Search for the cell housing the specified text and yield its (X, Y) center coordinate. 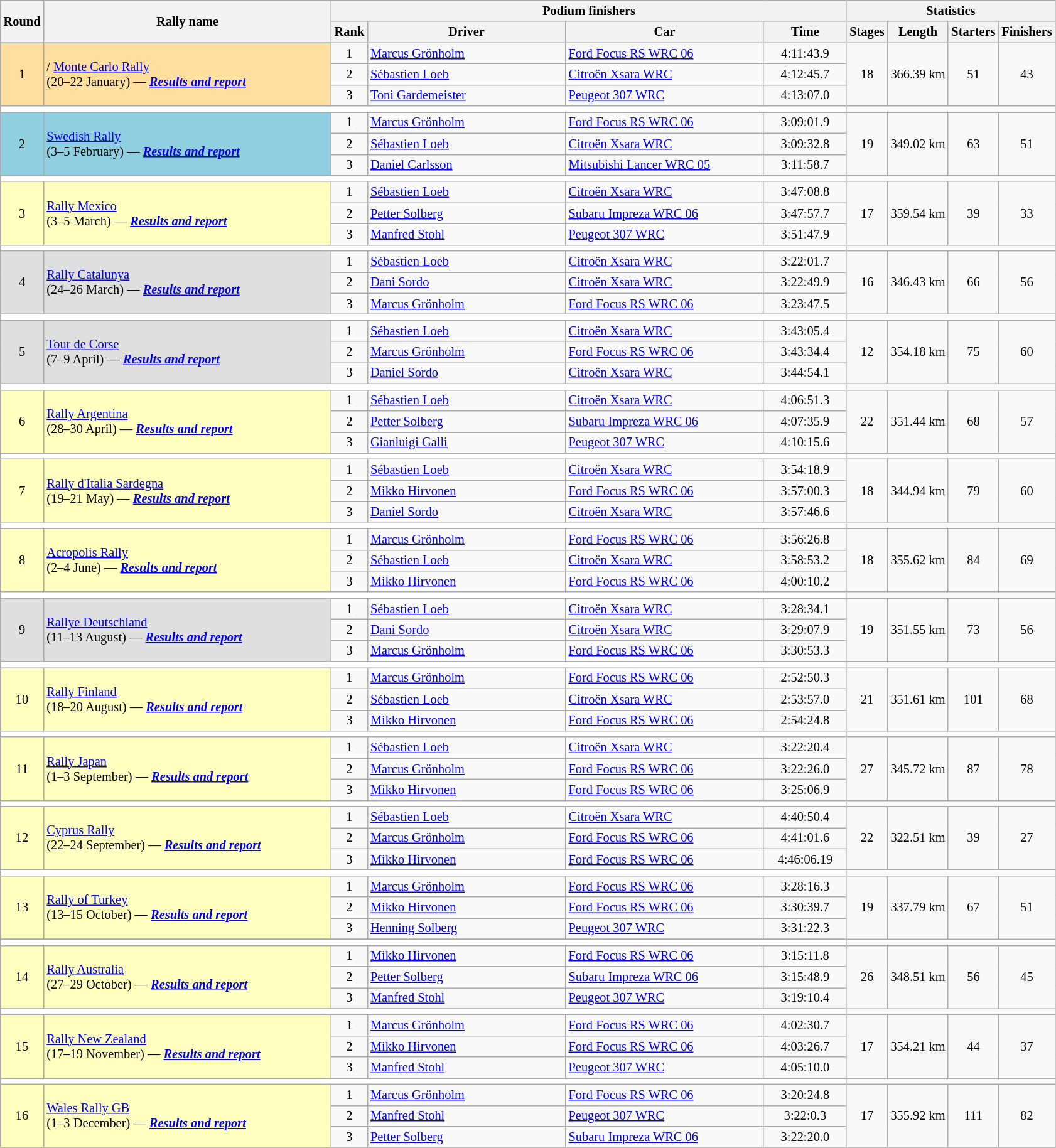
3:43:05.4 (805, 331)
3:25:06.9 (805, 790)
21 (866, 699)
322.51 km (918, 839)
26 (866, 977)
57 (1026, 422)
45 (1026, 977)
Stages (866, 32)
Rally Catalunya(24–26 March) — Results and report (187, 282)
66 (973, 282)
4:00:10.2 (805, 581)
78 (1026, 768)
337.79 km (918, 908)
Henning Solberg (466, 928)
10 (23, 699)
3:22:0.3 (805, 1116)
3:43:34.4 (805, 352)
354.18 km (918, 351)
75 (973, 351)
3:31:22.3 (805, 928)
79 (973, 491)
82 (1026, 1116)
3:22:49.9 (805, 282)
8 (23, 560)
4:11:43.9 (805, 53)
Car (665, 32)
Statistics (951, 11)
355.62 km (918, 560)
Toni Gardemeister (466, 95)
3:51:47.9 (805, 234)
3:20:24.8 (805, 1095)
351.44 km (918, 422)
Wales Rally GB(1–3 December) — Results and report (187, 1116)
Finishers (1026, 32)
344.94 km (918, 491)
351.61 km (918, 699)
3:47:57.7 (805, 213)
Length (918, 32)
3:22:20.4 (805, 748)
/ Monte Carlo Rally(20–22 January) — Results and report (187, 74)
69 (1026, 560)
359.54 km (918, 213)
Round (23, 21)
3:56:26.8 (805, 539)
13 (23, 908)
4:06:51.3 (805, 400)
4:02:30.7 (805, 1025)
4:12:45.7 (805, 74)
67 (973, 908)
Rally name (187, 21)
3:29:07.9 (805, 630)
63 (973, 143)
Rank (349, 32)
Rally Argentina(28–30 April) — Results and report (187, 422)
Driver (466, 32)
111 (973, 1116)
4:03:26.7 (805, 1046)
9 (23, 630)
4:40:50.4 (805, 817)
3:30:39.7 (805, 908)
6 (23, 422)
4:05:10.0 (805, 1068)
Rally d'Italia Sardegna(19–21 May) — Results and report (187, 491)
Rally Australia(27–29 October) — Results and report (187, 977)
3:28:34.1 (805, 609)
3:47:08.8 (805, 192)
101 (973, 699)
Mitsubishi Lancer WRC 05 (665, 165)
3:15:48.9 (805, 977)
3:19:10.4 (805, 998)
7 (23, 491)
Starters (973, 32)
2:53:57.0 (805, 699)
3:44:54.1 (805, 373)
3:11:58.7 (805, 165)
43 (1026, 74)
3:09:01.9 (805, 122)
3:22:26.0 (805, 769)
349.02 km (918, 143)
3:54:18.9 (805, 469)
3:22:20.0 (805, 1137)
Rallye Deutschland(11–13 August) — Results and report (187, 630)
3:15:11.8 (805, 956)
Rally Japan(1–3 September) — Results and report (187, 768)
Daniel Carlsson (466, 165)
73 (973, 630)
Swedish Rally(3–5 February) — Results and report (187, 143)
37 (1026, 1046)
11 (23, 768)
4:41:01.6 (805, 838)
4:10:15.6 (805, 443)
44 (973, 1046)
3:30:53.3 (805, 651)
3:57:00.3 (805, 491)
Gianluigi Galli (466, 443)
Rally Finland(18–20 August) — Results and report (187, 699)
Cyprus Rally(22–24 September) — Results and report (187, 839)
3:23:47.5 (805, 304)
3:57:46.6 (805, 512)
346.43 km (918, 282)
3:09:32.8 (805, 144)
Time (805, 32)
Podium finishers (589, 11)
Tour de Corse(7–9 April) — Results and report (187, 351)
Rally New Zealand(17–19 November) — Results and report (187, 1046)
4:13:07.0 (805, 95)
2:54:24.8 (805, 721)
3:28:16.3 (805, 886)
3:22:01.7 (805, 262)
4 (23, 282)
4:07:35.9 (805, 421)
14 (23, 977)
355.92 km (918, 1116)
3:58:53.2 (805, 561)
354.21 km (918, 1046)
Rally of Turkey(13–15 October) — Results and report (187, 908)
33 (1026, 213)
4:46:06.19 (805, 859)
15 (23, 1046)
348.51 km (918, 977)
345.72 km (918, 768)
351.55 km (918, 630)
84 (973, 560)
Acropolis Rally(2–4 June) — Results and report (187, 560)
2:52:50.3 (805, 678)
5 (23, 351)
366.39 km (918, 74)
87 (973, 768)
Rally Mexico(3–5 March) — Results and report (187, 213)
